Find where the given text appears and provide that cell's center as [x, y] coordinate. 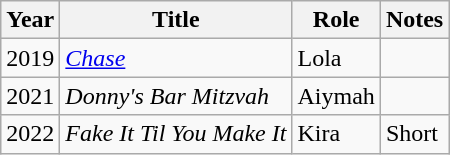
Lola [336, 58]
Donny's Bar Mitzvah [176, 96]
Fake It Til You Make It [176, 134]
Kira [336, 134]
2022 [30, 134]
Chase [176, 58]
Title [176, 20]
Year [30, 20]
Notes [414, 20]
Short [414, 134]
2019 [30, 58]
Aiymah [336, 96]
Role [336, 20]
2021 [30, 96]
